Search for the cell housing the specified text and yield its (x, y) center coordinate. 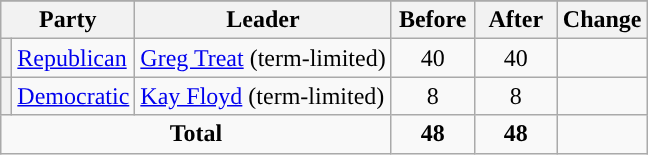
Kay Floyd (term-limited) (263, 96)
Before (432, 20)
Greg Treat (term-limited) (263, 58)
Change (602, 20)
Leader (263, 20)
Party (68, 20)
Republican (74, 58)
Total (196, 134)
Democratic (74, 96)
After (516, 20)
